Detect which cell encompasses the target text, then output its [x, y] center coordinate. 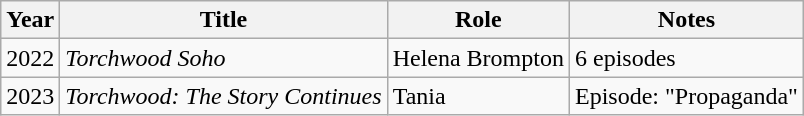
Role [478, 20]
Torchwood: The Story Continues [224, 96]
Torchwood Soho [224, 58]
Episode: "Propaganda" [686, 96]
2022 [30, 58]
2023 [30, 96]
Notes [686, 20]
Tania [478, 96]
Year [30, 20]
Helena Brompton [478, 58]
6 episodes [686, 58]
Title [224, 20]
